Locate the cell with the specified text and output its [x, y] center coordinate. 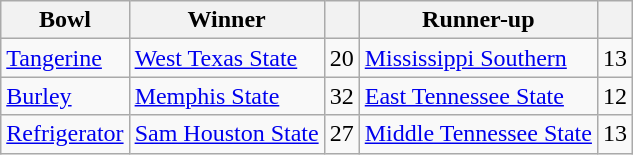
Burley [65, 96]
Mississippi Southern [478, 58]
Bowl [65, 20]
20 [342, 58]
East Tennessee State [478, 96]
Sam Houston State [226, 134]
Refrigerator [65, 134]
32 [342, 96]
Memphis State [226, 96]
Middle Tennessee State [478, 134]
Winner [226, 20]
Tangerine [65, 58]
27 [342, 134]
12 [614, 96]
West Texas State [226, 58]
Runner-up [478, 20]
